Provide the (x, y) coordinate of the cell's center where the given text is located.  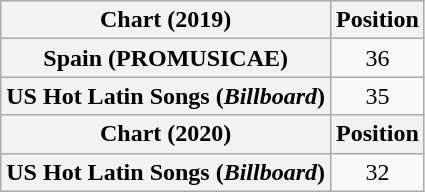
Spain (PROMUSICAE) (166, 58)
Chart (2020) (166, 134)
Chart (2019) (166, 20)
32 (378, 172)
35 (378, 96)
36 (378, 58)
